Search for the cell housing the specified text and yield its [x, y] center coordinate. 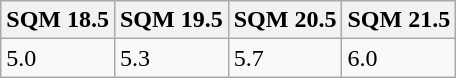
SQM 21.5 [399, 20]
5.7 [285, 58]
6.0 [399, 58]
5.3 [171, 58]
SQM 20.5 [285, 20]
SQM 18.5 [58, 20]
5.0 [58, 58]
SQM 19.5 [171, 20]
